Output the (x, y) coordinate of the center of the cell containing the given text.  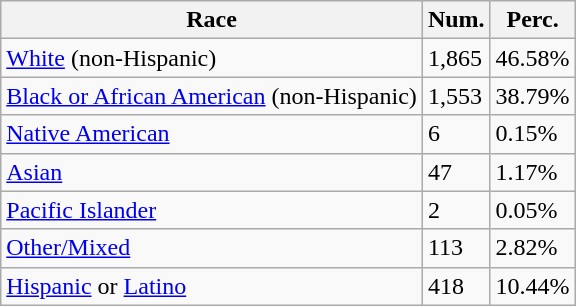
Asian (212, 172)
Other/Mixed (212, 248)
Num. (456, 20)
Native American (212, 134)
2.82% (532, 248)
10.44% (532, 286)
Perc. (532, 20)
2 (456, 210)
0.15% (532, 134)
Pacific Islander (212, 210)
46.58% (532, 58)
0.05% (532, 210)
418 (456, 286)
38.79% (532, 96)
1,553 (456, 96)
Black or African American (non-Hispanic) (212, 96)
113 (456, 248)
47 (456, 172)
6 (456, 134)
1,865 (456, 58)
1.17% (532, 172)
White (non-Hispanic) (212, 58)
Hispanic or Latino (212, 286)
Race (212, 20)
